Return the (x, y) coordinate for the center point of the cell that contains the specified text.  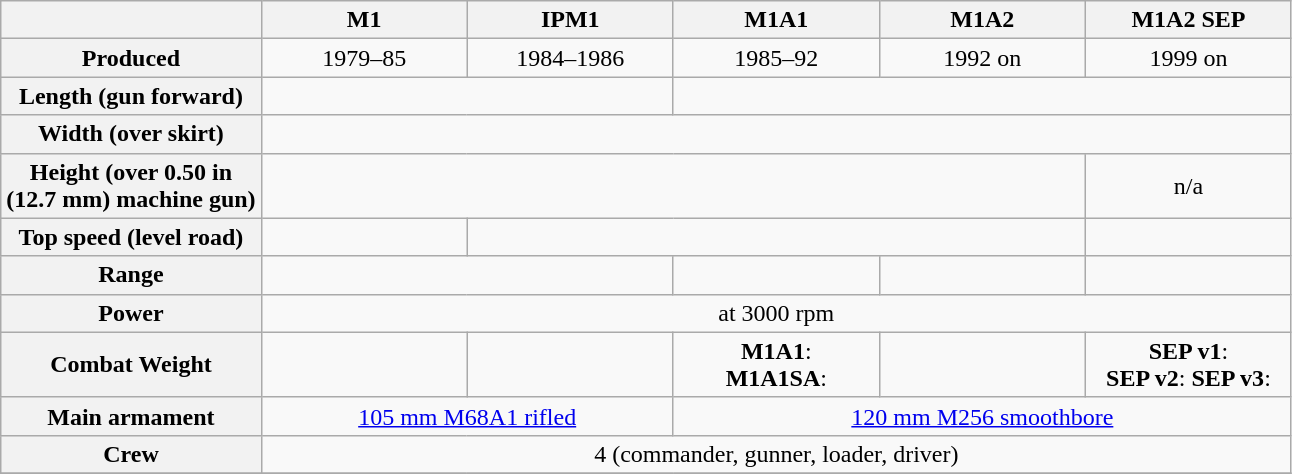
M1A2 SEP (1188, 20)
Height (over 0.50 in (12.7 mm) machine gun) (131, 186)
Length (gun forward) (131, 96)
1979–85 (364, 58)
M1A2 (982, 20)
M1A1 (776, 20)
105 mm M68A1 rifled (467, 416)
IPM1 (570, 20)
Produced (131, 58)
at 3000 rpm (776, 313)
n/a (1188, 186)
Combat Weight (131, 364)
Range (131, 275)
1985–92 (776, 58)
Crew (131, 454)
4 (commander, gunner, loader, driver) (776, 454)
Top speed (level road) (131, 237)
M1A1: M1A1SA: (776, 364)
1984–1986 (570, 58)
120 mm M256 smoothbore (982, 416)
Main armament (131, 416)
SEP v1: SEP v2: SEP v3: (1188, 364)
1992 on (982, 58)
Width (over skirt) (131, 134)
Power (131, 313)
1999 on (1188, 58)
M1 (364, 20)
